Return the (X, Y) coordinate for the center point of the cell that contains the specified text.  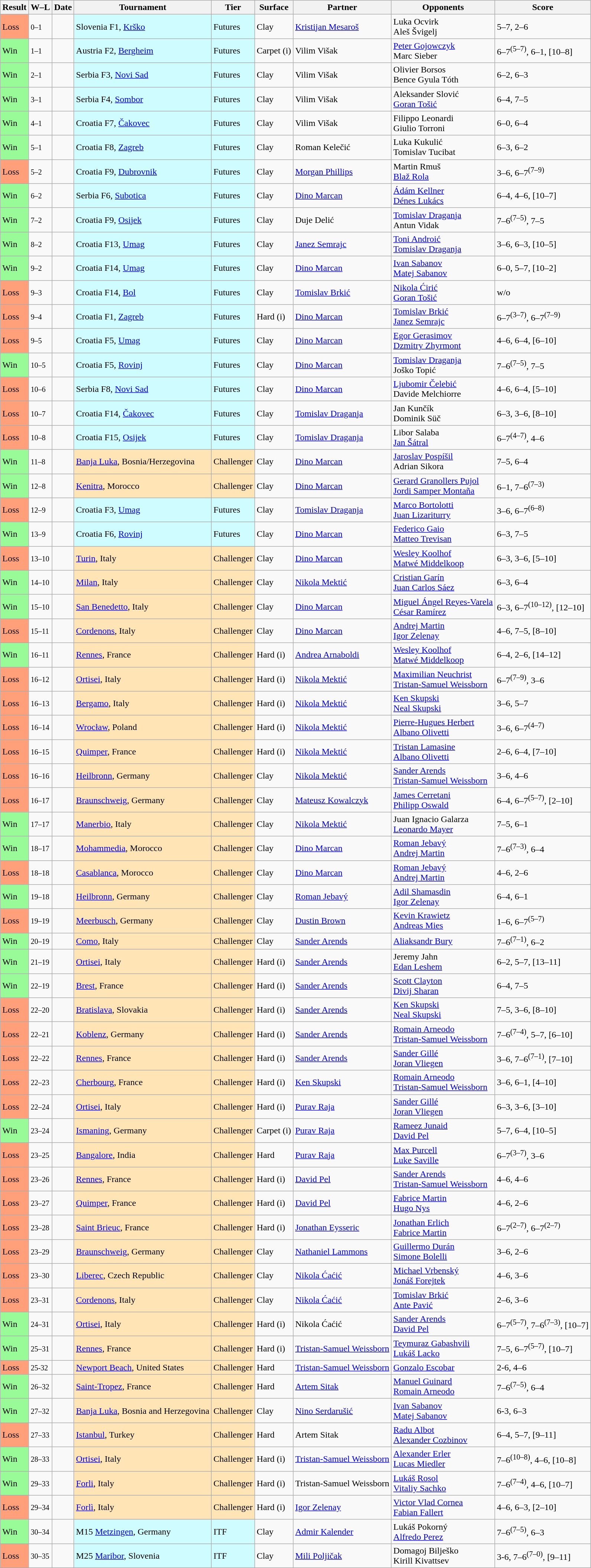
6–7(2–7), 6–7(2–7) (543, 1227)
2–1 (40, 75)
Forlì, Italy (143, 1507)
6–2 (40, 195)
7–6(7–1), 6–2 (543, 941)
3–6, 6–7(6–8) (543, 510)
6–4, 6–1 (543, 897)
Jan Kunčík Dominik Süč (443, 413)
Aleksander Slović Goran Tošić (443, 99)
Andrej Martin Igor Zelenay (443, 631)
Tomislav Draganja Antun Vidak (443, 220)
7–5, 6–4 (543, 461)
Banja Luka, Bosnia and Herzegovina (143, 1411)
14–10 (40, 582)
Jeremy Jahn Edan Leshem (443, 961)
6–3, 6–2 (543, 147)
Tomislav Brkić Ante Pavić (443, 1300)
6–1, 7–6(7–3) (543, 486)
Ismaning, Germany (143, 1131)
Surface (274, 7)
Lukáš Pokorný Alfredo Perez (443, 1531)
6–3, 6–4 (543, 582)
Roman Jebavý (342, 897)
Casablanca, Morocco (143, 872)
29–34 (40, 1507)
9–5 (40, 341)
13–10 (40, 558)
Turin, Italy (143, 558)
w/o (543, 292)
4–6, 4–6 (543, 1179)
Alexander Erler Lucas Miedler (443, 1459)
Como, Italy (143, 941)
Mili Poljičak (342, 1556)
23–27 (40, 1203)
Date (63, 7)
6–7(3–7), 6–7(7–9) (543, 316)
23–30 (40, 1276)
Croatia F13, Umag (143, 244)
Croatia F9, Osijek (143, 220)
Fabrice Martin Hugo Nys (443, 1203)
Croatia F6, Rovinj (143, 534)
1–6, 6–7(5–7) (543, 921)
Victor Vlad Cornea Fabian Fallert (443, 1507)
M25 Maribor, Slovenia (143, 1556)
16–15 (40, 752)
Serbia F3, Novi Sad (143, 75)
3–1 (40, 99)
7–6(10–8), 4–6, [10–8] (543, 1459)
16–14 (40, 727)
Tournament (143, 7)
Scott Clayton Divij Sharan (443, 986)
6–4, 5–7, [9–11] (543, 1435)
22–19 (40, 986)
Opponents (443, 7)
Gerard Granollers Pujol Jordi Samper Montaña (443, 486)
Nathaniel Lammons (342, 1251)
16–13 (40, 704)
4–6, 6–3, [2–10] (543, 1507)
Croatia F1, Zagreb (143, 316)
3–6, 2–6 (543, 1251)
6–7(7–9), 3–6 (543, 679)
0–1 (40, 27)
Croatia F5, Rovinj (143, 365)
Croatia F7, Čakovec (143, 123)
Croatia F14, Čakovec (143, 413)
Austria F2, Bergheim (143, 51)
W–L (40, 7)
Bratislava, Slovakia (143, 1010)
7–6(7–4), 4–6, [10–7] (543, 1483)
Newport Beach, United States (143, 1367)
Kenitra, Morocco (143, 486)
7–6(7–4), 5–7, [6–10] (543, 1034)
10–7 (40, 413)
25–31 (40, 1348)
Duje Delić (342, 220)
10–8 (40, 438)
Rameez Junaid David Pel (443, 1131)
Martin Rmuš Blaž Rola (443, 172)
Tomislav Brkić Janez Semrajc (443, 316)
Serbia F8, Novi Sad (143, 389)
Tier (233, 7)
27–32 (40, 1411)
6–4, 6–7(5–7), [2–10] (543, 800)
Sander Arends David Pel (443, 1324)
6–7(5–7), 6–1, [10–8] (543, 51)
Istanbul, Turkey (143, 1435)
Gonzalo Escobar (443, 1367)
Toni Androić Tomislav Draganja (443, 244)
Cherbourg, France (143, 1082)
6–0, 5–7, [10–2] (543, 268)
17–17 (40, 824)
Serbia F6, Subotica (143, 195)
Croatia F9, Dubrovnik (143, 172)
Filippo Leonardi Giulio Torroni (443, 123)
Egor Gerasimov Dzmitry Zhyrmont (443, 341)
Milan, Italy (143, 582)
16–12 (40, 679)
Slovenia F1, Krško (143, 27)
28–33 (40, 1459)
27–33 (40, 1435)
Igor Zelenay (342, 1507)
Croatia F14, Umag (143, 268)
Lukáš Rosol Vitaliy Sachko (443, 1483)
3–6, 6–3, [10–5] (543, 244)
23–28 (40, 1227)
5–2 (40, 172)
9–4 (40, 316)
3–6, 4–6 (543, 776)
23–26 (40, 1179)
Forli, Italy (143, 1483)
13–9 (40, 534)
19–18 (40, 897)
12–8 (40, 486)
Kristijan Mesaroš (342, 27)
5–7, 2–6 (543, 27)
6-3, 6–3 (543, 1411)
Libor Salaba Jan Šátral (443, 438)
5–1 (40, 147)
4–6, 6–4, [6–10] (543, 341)
9–2 (40, 268)
Miguel Ángel Reyes-Varela César Ramírez (443, 606)
3–6, 5–7 (543, 704)
Janez Semrajc (342, 244)
16–16 (40, 776)
6–0, 6–4 (543, 123)
Pierre-Hugues Herbert Albano Olivetti (443, 727)
15–11 (40, 631)
Adil Shamasdin Igor Zelenay (443, 897)
Liberec, Czech Republic (143, 1276)
Tristan Lamasine Albano Olivetti (443, 752)
Saint Brieuc, France (143, 1227)
Mateusz Kowalczyk (342, 800)
Manerbio, Italy (143, 824)
Michael Vrbenský Jonáš Forejtek (443, 1276)
Jonathan Erlich Fabrice Martin (443, 1227)
3-6, 7–6(7–0), [9–11] (543, 1556)
10–5 (40, 365)
1–1 (40, 51)
Banja Luka, Bosnia/Herzegovina (143, 461)
Morgan Phillips (342, 172)
6–2, 5–7, [13–11] (543, 961)
24–31 (40, 1324)
7–6(7–3), 6–4 (543, 848)
Croatia F15, Osijek (143, 438)
7–2 (40, 220)
25-32 (40, 1367)
Admir Kalender (342, 1531)
Croatia F8, Zagreb (143, 147)
Guillermo Durán Simone Bolelli (443, 1251)
6–7(5–7), 7–6(7–3), [10–7] (543, 1324)
Dustin Brown (342, 921)
22–21 (40, 1034)
23–31 (40, 1300)
23–24 (40, 1131)
Bergamo, Italy (143, 704)
Ádám Kellner Dénes Lukács (443, 195)
7–5, 6–1 (543, 824)
9–3 (40, 292)
10–6 (40, 389)
3–6, 6–7(4–7) (543, 727)
22–22 (40, 1058)
23–29 (40, 1251)
7–5, 6–7(5–7), [10–7] (543, 1348)
Radu Albot Alexander Cozbinov (443, 1435)
4–6, 6–4, [5–10] (543, 389)
19–19 (40, 921)
Domagoj Bilješko Kirill Kivattsev (443, 1556)
Ljubomir Čelebić Davide Melchiorre (443, 389)
Manuel Guinard Romain Arneodo (443, 1386)
Andrea Arnaboldi (342, 655)
16–11 (40, 655)
30–35 (40, 1556)
Ken Skupski (342, 1082)
Juan Ignacio Galarza Leonardo Mayer (443, 824)
Roman Kelečić (342, 147)
Luka Ocvirk Aleš Švigelj (443, 27)
Croatia F3, Umag (143, 510)
Partner (342, 7)
6–4, 2–6, [14–12] (543, 655)
2-6, 4–6 (543, 1367)
21–19 (40, 961)
Meerbusch, Germany (143, 921)
3–6, 6–1, [4–10] (543, 1082)
Tomislav Brkić (342, 292)
12–9 (40, 510)
Olivier Borsos Bence Gyula Tóth (443, 75)
Mohammedia, Morocco (143, 848)
Federico Gaio Matteo Trevisan (443, 534)
8–2 (40, 244)
Cristian Garín Juan Carlos Sáez (443, 582)
Result (14, 7)
Aliaksandr Bury (443, 941)
James Cerretani Philipp Oswald (443, 800)
Serbia F4, Sombor (143, 99)
Peter Gojowczyk Marc Sieber (443, 51)
Luka Kukulić Tomislav Tucibat (443, 147)
3–6, 7–6(7–1), [7–10] (543, 1058)
Maximilian Neuchrist Tristan-Samuel Weissborn (443, 679)
Tomislav Draganja Joško Topić (443, 365)
6–2, 6–3 (543, 75)
Kevin Krawietz Andreas Mies (443, 921)
22–23 (40, 1082)
18–18 (40, 872)
Bangalore, India (143, 1155)
Jonathan Eysseric (342, 1227)
Brest, France (143, 986)
Nino Serdarušić (342, 1411)
6–3, 3–6, [8–10] (543, 413)
22–20 (40, 1010)
7–6(7–5), 6–4 (543, 1386)
Nikola Ćirić Goran Tošić (443, 292)
Jaroslav Pospíšil Adrian Sikora (443, 461)
Score (543, 7)
7–6(7–5), 6–3 (543, 1531)
3–6, 6–7(7–9) (543, 172)
6–3, 3–6, [3–10] (543, 1106)
5–7, 6–4, [10–5] (543, 1131)
Wrocław, Poland (143, 727)
20–19 (40, 941)
6–3, 7–5 (543, 534)
San Benedetto, Italy (143, 606)
Koblenz, Germany (143, 1034)
Croatia F14, Bol (143, 292)
M15 Metzingen, Germany (143, 1531)
22–24 (40, 1106)
2–6, 3–6 (543, 1300)
Croatia F5, Umag (143, 341)
15–10 (40, 606)
2–6, 6–4, [7–10] (543, 752)
6–4, 4–6, [10–7] (543, 195)
Saint-Tropez, France (143, 1386)
7–5, 3–6, [8–10] (543, 1010)
18–17 (40, 848)
4–6, 7–5, [8–10] (543, 631)
16–17 (40, 800)
4–6, 3–6 (543, 1276)
26–32 (40, 1386)
11–8 (40, 461)
6–7(3–7), 3–6 (543, 1155)
23–25 (40, 1155)
Marco Bortolotti Juan Lizariturry (443, 510)
29–33 (40, 1483)
6–3, 6–7(10–12), [12–10] (543, 606)
Max Purcell Luke Saville (443, 1155)
6–7(4–7), 4–6 (543, 438)
Teymuraz Gabashvili Lukáš Lacko (443, 1348)
6–3, 3–6, [5–10] (543, 558)
30–34 (40, 1531)
4–1 (40, 123)
